Return [X, Y] of the center of cell containing provided text 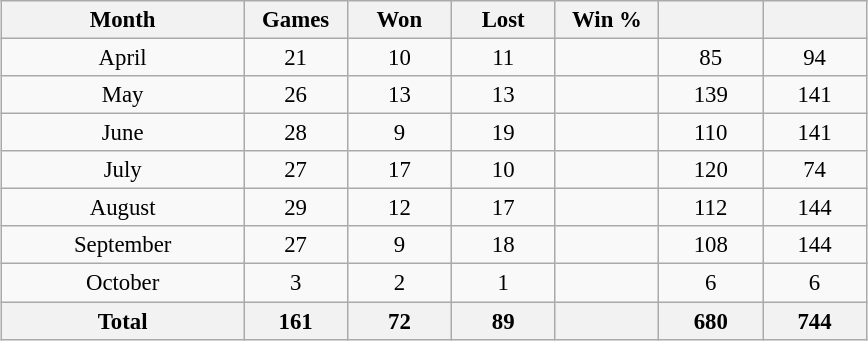
1 [503, 283]
Lost [503, 20]
89 [503, 321]
21 [296, 57]
18 [503, 245]
Win % [607, 20]
680 [711, 321]
29 [296, 208]
161 [296, 321]
3 [296, 283]
74 [815, 170]
Month [123, 20]
28 [296, 133]
85 [711, 57]
2 [399, 283]
19 [503, 133]
September [123, 245]
Won [399, 20]
Total [123, 321]
August [123, 208]
139 [711, 95]
94 [815, 57]
Games [296, 20]
110 [711, 133]
120 [711, 170]
26 [296, 95]
72 [399, 321]
744 [815, 321]
April [123, 57]
May [123, 95]
July [123, 170]
108 [711, 245]
June [123, 133]
11 [503, 57]
112 [711, 208]
October [123, 283]
12 [399, 208]
